Provide the (X, Y) coordinate of the cell's center where the given text is located.  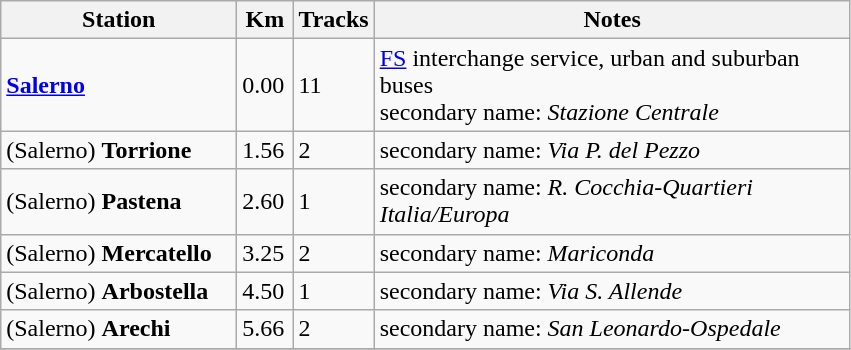
Tracks (334, 20)
(Salerno) Mercatello (119, 253)
5.66 (265, 329)
2.60 (265, 202)
(Salerno) Pastena (119, 202)
1.56 (265, 150)
secondary name: Mariconda (612, 253)
Km (265, 20)
secondary name: San Leonardo-Ospedale (612, 329)
secondary name: Via P. del Pezzo (612, 150)
4.50 (265, 291)
3.25 (265, 253)
Station (119, 20)
0.00 (265, 85)
11 (334, 85)
(Salerno) Arechi (119, 329)
Salerno (119, 85)
(Salerno) Torrione (119, 150)
FS interchange service, urban and suburban busessecondary name: Stazione Centrale (612, 85)
secondary name: R. Cocchia-Quartieri Italia/Europa (612, 202)
(Salerno) Arbostella (119, 291)
secondary name: Via S. Allende (612, 291)
Notes (612, 20)
